Return (x, y) of the center of cell containing provided text 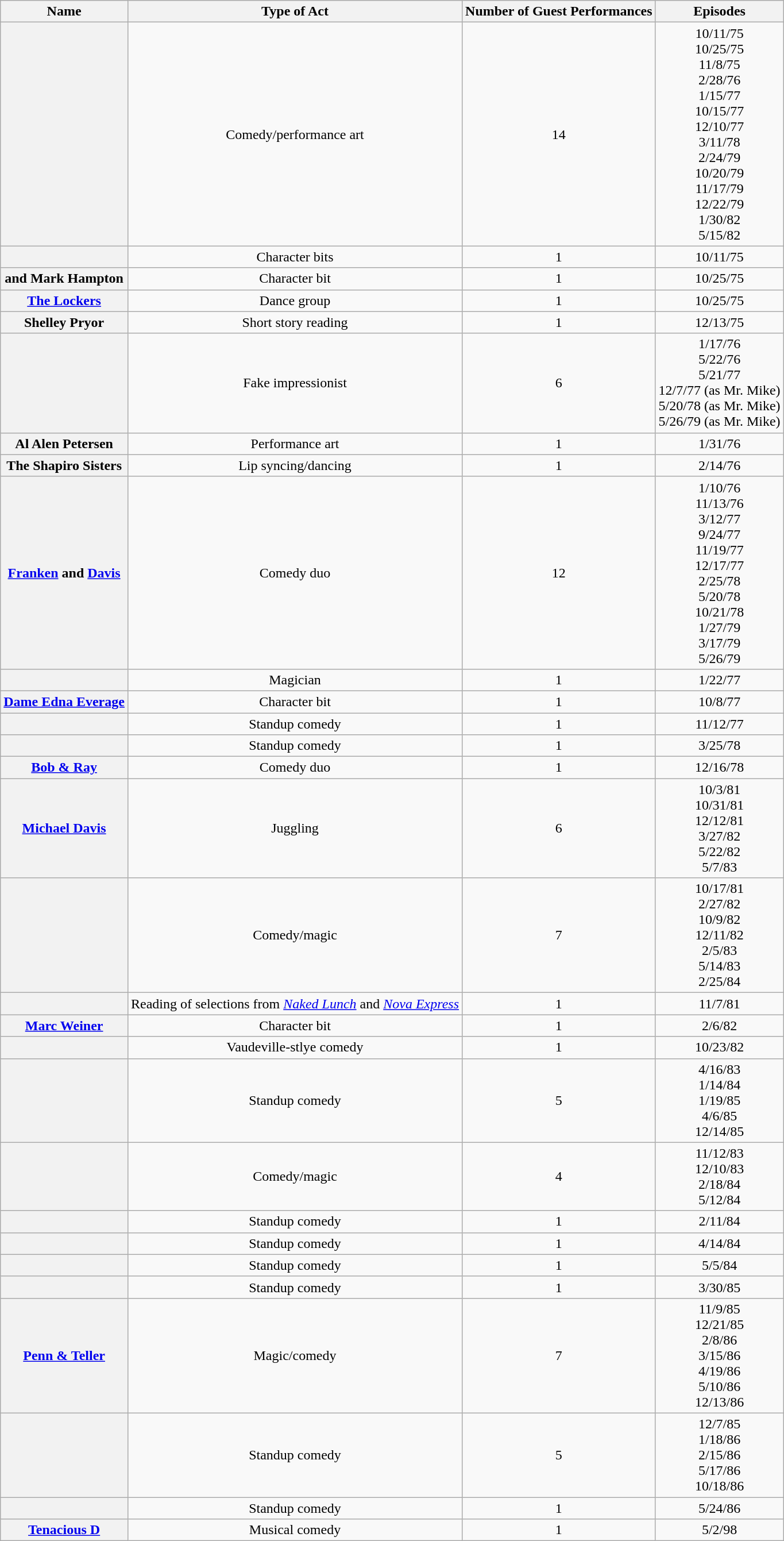
5/2/98 (719, 1530)
10/17/812/27/8210/9/8212/11/822/5/835/14/832/25/84 (719, 935)
3/30/85 (719, 1287)
1/22/77 (719, 680)
1/17/765/22/765/21/7712/7/77 (as Mr. Mike)5/20/78 (as Mr. Mike)5/26/79 (as Mr. Mike) (719, 383)
Shelley Pryor (64, 322)
Type of Act (295, 11)
12/13/75 (719, 322)
11/12/77 (719, 723)
Name (64, 11)
5/24/86 (719, 1508)
Number of Guest Performances (559, 11)
10/11/7510/25/7511/8/752/28/761/15/7710/15/7712/10/773/11/782/24/7910/20/7911/17/7912/22/791/30/825/15/82 (719, 134)
Marc Weiner (64, 1026)
Juggling (295, 829)
Fake impressionist (295, 383)
Vaudeville-stlye comedy (295, 1047)
12 (559, 572)
Franken and Davis (64, 572)
10/11/75 (719, 257)
4/14/84 (719, 1243)
10/23/82 (719, 1047)
11/9/8512/21/852/8/863/15/864/19/865/10/8612/13/86 (719, 1355)
Dance group (295, 301)
Penn & Teller (64, 1355)
11/7/81 (719, 1004)
and Mark Hampton (64, 279)
1/10/7611/13/763/12/779/24/7711/19/7712/17/772/25/785/20/7810/21/781/27/793/17/795/26/79 (719, 572)
Character bits (295, 257)
4 (559, 1177)
2/11/84 (719, 1222)
Comedy/performance art (295, 134)
14 (559, 134)
10/3/8110/31/8112/12/813/27/825/22/825/7/83 (719, 829)
2/14/76 (719, 465)
12/7/851/18/862/15/865/17/8610/18/86 (719, 1455)
Performance art (295, 444)
Episodes (719, 11)
3/25/78 (719, 746)
1/31/76 (719, 444)
11/12/8312/10/832/18/845/12/84 (719, 1177)
Magician (295, 680)
4/16/831/14/841/19/854/6/8512/14/85 (719, 1100)
Dame Edna Everage (64, 702)
Bob & Ray (64, 768)
Musical comedy (295, 1530)
Short story reading (295, 322)
12/16/78 (719, 768)
Magic/comedy (295, 1355)
The Lockers (64, 301)
2/6/82 (719, 1026)
10/8/77 (719, 702)
Lip syncing/dancing (295, 465)
Al Alen Petersen (64, 444)
Michael Davis (64, 829)
5/5/84 (719, 1265)
The Shapiro Sisters (64, 465)
Reading of selections from Naked Lunch and Nova Express (295, 1004)
Tenacious D (64, 1530)
